Extract the (x, y) coordinate from the center of the cell holding the provided text.  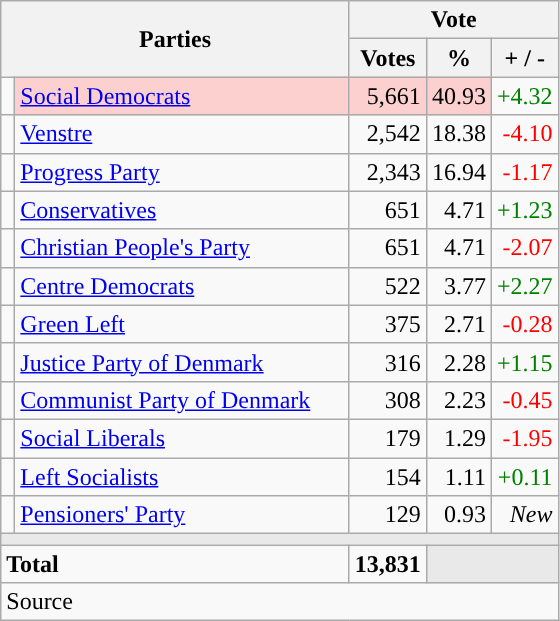
+4.32 (524, 96)
16.94 (458, 172)
Pensioners' Party (182, 515)
13,831 (388, 564)
+1.15 (524, 362)
Parties (176, 39)
154 (388, 477)
2,542 (388, 134)
1.29 (458, 438)
Total (176, 564)
2.28 (458, 362)
2.71 (458, 324)
Justice Party of Denmark (182, 362)
+1.23 (524, 210)
18.38 (458, 134)
-4.10 (524, 134)
New (524, 515)
0.93 (458, 515)
+ / - (524, 58)
-1.17 (524, 172)
5,661 (388, 96)
Votes (388, 58)
316 (388, 362)
+0.11 (524, 477)
2,343 (388, 172)
Venstre (182, 134)
Social Liberals (182, 438)
Progress Party (182, 172)
Social Democrats (182, 96)
-1.95 (524, 438)
Centre Democrats (182, 286)
% (458, 58)
2.23 (458, 400)
+2.27 (524, 286)
Vote (454, 20)
3.77 (458, 286)
Conservatives (182, 210)
-0.45 (524, 400)
1.11 (458, 477)
375 (388, 324)
-0.28 (524, 324)
-2.07 (524, 248)
Green Left (182, 324)
179 (388, 438)
Christian People's Party (182, 248)
Source (280, 602)
40.93 (458, 96)
Communist Party of Denmark (182, 400)
308 (388, 400)
Left Socialists (182, 477)
129 (388, 515)
522 (388, 286)
